For the text-containing cell, return its midpoint in (x, y) coordinate format. 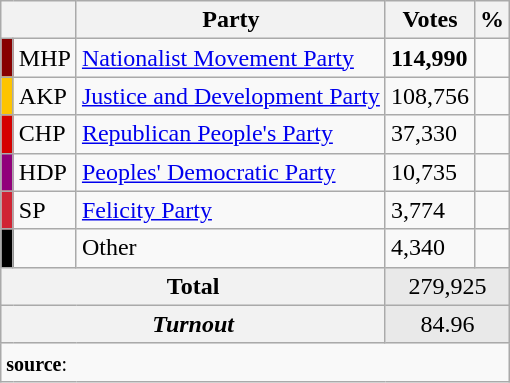
84.96 (447, 324)
AKP (44, 96)
CHP (44, 134)
114,990 (430, 58)
10,735 (430, 172)
source: (256, 362)
Nationalist Movement Party (230, 58)
Total (194, 286)
279,925 (447, 286)
Republican People's Party (230, 134)
SP (44, 210)
Party (230, 20)
Peoples' Democratic Party (230, 172)
4,340 (430, 248)
Justice and Development Party (230, 96)
37,330 (430, 134)
Other (230, 248)
HDP (44, 172)
MHP (44, 58)
Votes (430, 20)
3,774 (430, 210)
Felicity Party (230, 210)
% (492, 20)
108,756 (430, 96)
Turnout (194, 324)
